For the text-containing cell, return its midpoint in (X, Y) coordinate format. 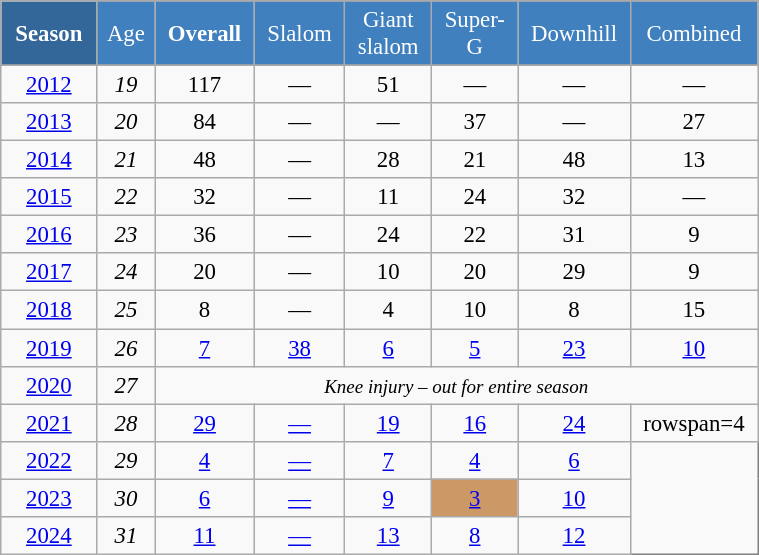
2023 (49, 498)
3 (475, 498)
15 (694, 310)
2021 (49, 423)
26 (126, 348)
38 (300, 348)
2024 (49, 536)
2017 (49, 273)
Giantslalom (388, 34)
2020 (49, 385)
Slalom (300, 34)
2018 (49, 310)
Super-G (475, 34)
30 (126, 498)
2012 (49, 85)
2013 (49, 122)
rowspan=4 (694, 423)
84 (204, 122)
2022 (49, 460)
2015 (49, 197)
Overall (204, 34)
Season (49, 34)
51 (388, 85)
36 (204, 235)
Downhill (574, 34)
25 (126, 310)
12 (574, 536)
Knee injury – out for entire season (456, 385)
2016 (49, 235)
5 (475, 348)
2019 (49, 348)
117 (204, 85)
2014 (49, 160)
Combined (694, 34)
Age (126, 34)
37 (475, 122)
16 (475, 423)
